Pinpoint the cell where the given text exists, returning its [x, y] midpoint coordinate. 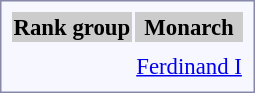
Monarch [190, 27]
Rank group [72, 27]
Ferdinand I [190, 66]
